Identify which cell holds the provided text, then report its [X, Y] central coordinate. 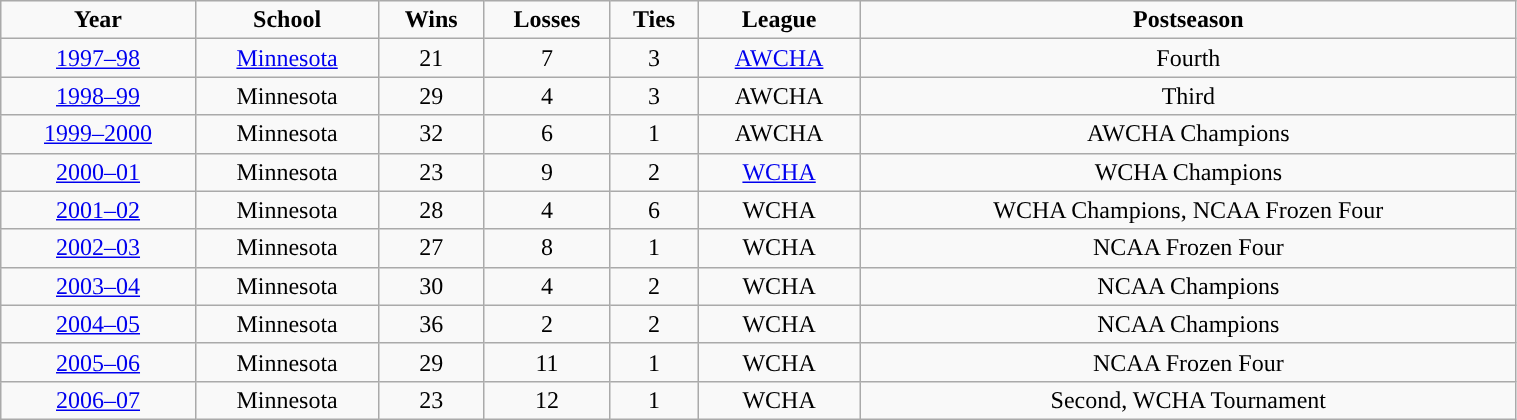
WCHA Champions, NCAA Frozen Four [1188, 210]
Year [98, 20]
1998–99 [98, 96]
Third [1188, 96]
WCHA Champions [1188, 172]
28 [432, 210]
11 [546, 362]
36 [432, 324]
7 [546, 58]
Losses [546, 20]
9 [546, 172]
2006–07 [98, 400]
2000–01 [98, 172]
21 [432, 58]
AWCHA Champions [1188, 134]
1999–2000 [98, 134]
Ties [654, 20]
2001–02 [98, 210]
2003–04 [98, 286]
8 [546, 248]
2002–03 [98, 248]
30 [432, 286]
2005–06 [98, 362]
Second, WCHA Tournament [1188, 400]
27 [432, 248]
School [287, 20]
32 [432, 134]
12 [546, 400]
Wins [432, 20]
Fourth [1188, 58]
League [780, 20]
Postseason [1188, 20]
1997–98 [98, 58]
2004–05 [98, 324]
